Return the (x, y) coordinate for the center point of the cell that contains the specified text.  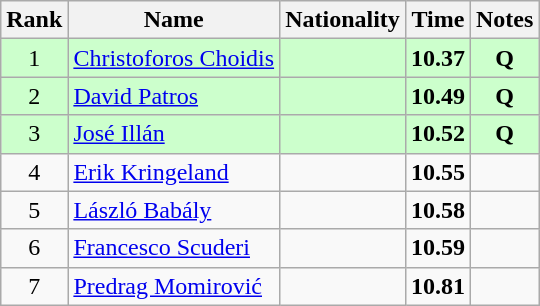
3 (34, 134)
6 (34, 248)
10.58 (438, 210)
Francesco Scuderi (174, 248)
László Babály (174, 210)
Nationality (343, 20)
Predrag Momirović (174, 286)
Time (438, 20)
4 (34, 172)
Name (174, 20)
Rank (34, 20)
Notes (504, 20)
José Illán (174, 134)
10.49 (438, 96)
1 (34, 58)
5 (34, 210)
Christoforos Choidis (174, 58)
2 (34, 96)
10.52 (438, 134)
10.81 (438, 286)
10.59 (438, 248)
10.37 (438, 58)
David Patros (174, 96)
10.55 (438, 172)
Erik Kringeland (174, 172)
7 (34, 286)
